From the cell containing the given text, extract its center point as [X, Y] coordinate. 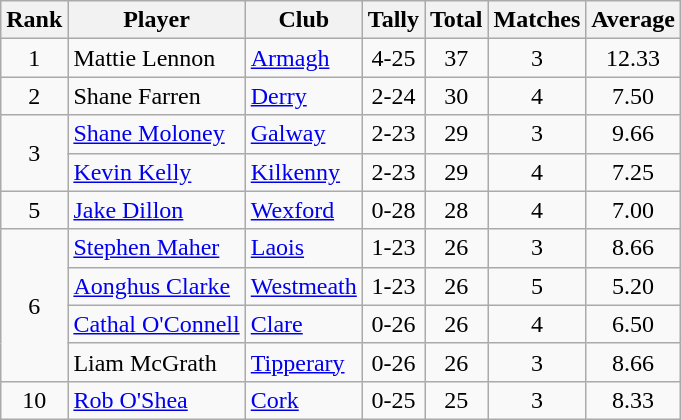
Rob O'Shea [156, 400]
Matches [537, 20]
6 [34, 305]
28 [457, 210]
6.50 [634, 324]
Cathal O'Connell [156, 324]
Kilkenny [304, 172]
0-28 [393, 210]
Jake Dillon [156, 210]
0-25 [393, 400]
Average [634, 20]
12.33 [634, 58]
7.00 [634, 210]
Galway [304, 134]
Player [156, 20]
2 [34, 96]
Armagh [304, 58]
25 [457, 400]
Laois [304, 248]
Westmeath [304, 286]
Aonghus Clarke [156, 286]
Club [304, 20]
Liam McGrath [156, 362]
8.33 [634, 400]
9.66 [634, 134]
Mattie Lennon [156, 58]
37 [457, 58]
Kevin Kelly [156, 172]
Rank [34, 20]
Cork [304, 400]
7.50 [634, 96]
Derry [304, 96]
1 [34, 58]
4-25 [393, 58]
Wexford [304, 210]
Total [457, 20]
10 [34, 400]
Tally [393, 20]
Shane Moloney [156, 134]
Tipperary [304, 362]
Clare [304, 324]
Shane Farren [156, 96]
7.25 [634, 172]
Stephen Maher [156, 248]
30 [457, 96]
5.20 [634, 286]
2-24 [393, 96]
